Find where the given text appears and provide that cell's center as (x, y) coordinate. 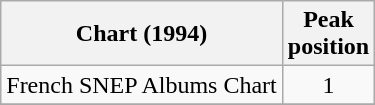
French SNEP Albums Chart (142, 85)
Peakposition (328, 34)
Chart (1994) (142, 34)
1 (328, 85)
